Provide the (X, Y) coordinate of the cell's center where the given text is located.  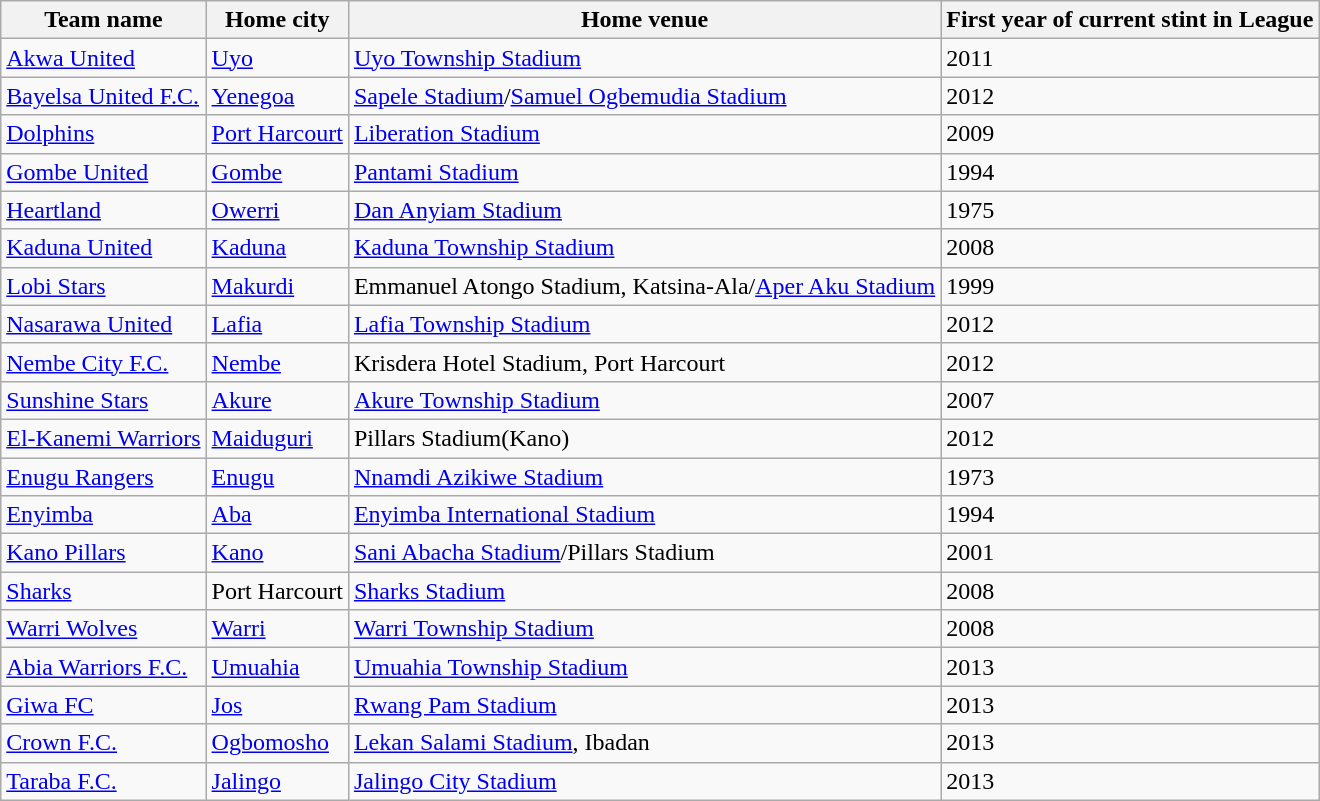
Jalingo (277, 781)
Sapele Stadium/Samuel Ogbemudia Stadium (644, 96)
Kaduna United (104, 248)
Yenegoa (277, 96)
Gombe (277, 172)
Giwa FC (104, 705)
Enyimba (104, 515)
Liberation Stadium (644, 134)
Akure Township Stadium (644, 400)
Warri (277, 629)
2009 (1130, 134)
Lobi Stars (104, 286)
Heartland (104, 210)
Abia Warriors F.C. (104, 667)
Makurdi (277, 286)
Home city (277, 20)
First year of current stint in League (1130, 20)
Aba (277, 515)
Kaduna (277, 248)
El-Kanemi Warriors (104, 438)
2001 (1130, 553)
Ogbomosho (277, 743)
Warri Wolves (104, 629)
Lafia Township Stadium (644, 324)
Sharks Stadium (644, 591)
Crown F.C. (104, 743)
1973 (1130, 477)
Nnamdi Azikiwe Stadium (644, 477)
Krisdera Hotel Stadium, Port Harcourt (644, 362)
Bayelsa United F.C. (104, 96)
Sunshine Stars (104, 400)
Uyo Township Stadium (644, 58)
Nasarawa United (104, 324)
1975 (1130, 210)
Kano (277, 553)
Enugu Rangers (104, 477)
Kaduna Township Stadium (644, 248)
Sani Abacha Stadium/Pillars Stadium (644, 553)
Pantami Stadium (644, 172)
Owerri (277, 210)
2007 (1130, 400)
Lafia (277, 324)
Rwang Pam Stadium (644, 705)
Kano Pillars (104, 553)
Team name (104, 20)
1999 (1130, 286)
Nembe (277, 362)
Dolphins (104, 134)
Sharks (104, 591)
Taraba F.C. (104, 781)
Nembe City F.C. (104, 362)
Maiduguri (277, 438)
Home venue (644, 20)
Enugu (277, 477)
Uyo (277, 58)
Pillars Stadium(Kano) (644, 438)
Gombe United (104, 172)
2011 (1130, 58)
Umuahia Township Stadium (644, 667)
Umuahia (277, 667)
Jos (277, 705)
Emmanuel Atongo Stadium, Katsina-Ala/Aper Aku Stadium (644, 286)
Akwa United (104, 58)
Akure (277, 400)
Jalingo City Stadium (644, 781)
Lekan Salami Stadium, Ibadan (644, 743)
Warri Township Stadium (644, 629)
Dan Anyiam Stadium (644, 210)
Enyimba International Stadium (644, 515)
